Identify which cell holds the provided text, then report its (x, y) central coordinate. 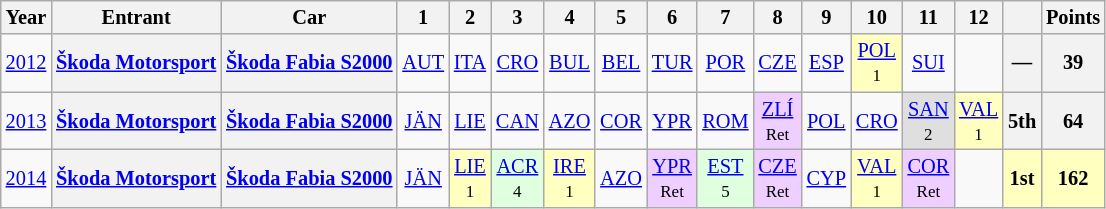
162 (1073, 178)
9 (826, 17)
BEL (621, 63)
EST5 (725, 178)
ACR4 (518, 178)
CZERet (777, 178)
Points (1073, 17)
4 (570, 17)
YPRRet (672, 178)
5 (621, 17)
2014 (26, 178)
Year (26, 17)
1st (1022, 178)
7 (725, 17)
5th (1022, 121)
6 (672, 17)
12 (978, 17)
BUL (570, 63)
2 (470, 17)
1 (423, 17)
IRE1 (570, 178)
ESP (826, 63)
— (1022, 63)
COR (621, 121)
ZLÍRet (777, 121)
POR (725, 63)
YPR (672, 121)
TUR (672, 63)
8 (777, 17)
2013 (26, 121)
CAN (518, 121)
ITA (470, 63)
ROM (725, 121)
CYP (826, 178)
64 (1073, 121)
AUT (423, 63)
CORRet (929, 178)
SAN2 (929, 121)
LIE1 (470, 178)
Entrant (136, 17)
11 (929, 17)
SUI (929, 63)
10 (877, 17)
CZE (777, 63)
3 (518, 17)
POL1 (877, 63)
Car (309, 17)
POL (826, 121)
LIE (470, 121)
39 (1073, 63)
2012 (26, 63)
